For the text-containing cell, return its midpoint in [x, y] coordinate format. 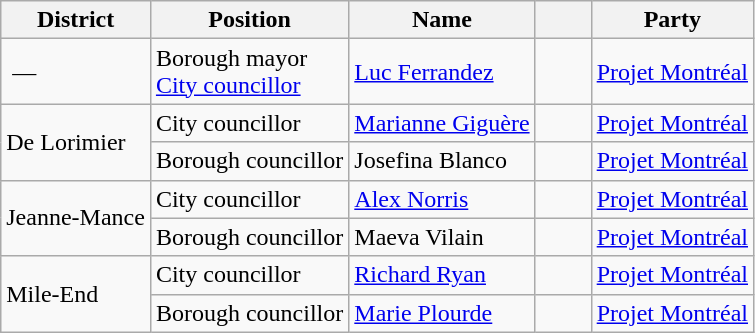
Borough mayorCity councillor [249, 72]
District [76, 20]
Party [672, 20]
Mile-End [76, 294]
Jeanne-Mance [76, 218]
Name [442, 20]
Marianne Giguère [442, 123]
Richard Ryan [442, 275]
Maeva Vilain [442, 237]
Position [249, 20]
— [76, 72]
Josefina Blanco [442, 161]
De Lorimier [76, 142]
Luc Ferrandez [442, 72]
Marie Plourde [442, 313]
Alex Norris [442, 199]
